Provide the [X, Y] coordinate of the cell's center where the given text is located.  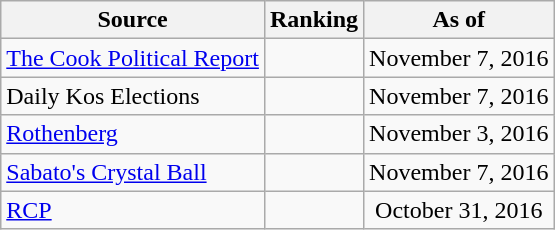
November 3, 2016 [459, 134]
Rothenberg [133, 134]
As of [459, 20]
Ranking [314, 20]
Source [133, 20]
RCP [133, 210]
Sabato's Crystal Ball [133, 172]
Daily Kos Elections [133, 96]
October 31, 2016 [459, 210]
The Cook Political Report [133, 58]
